Scan for the cell matching the given text and deliver its (X, Y) coordinate at center. 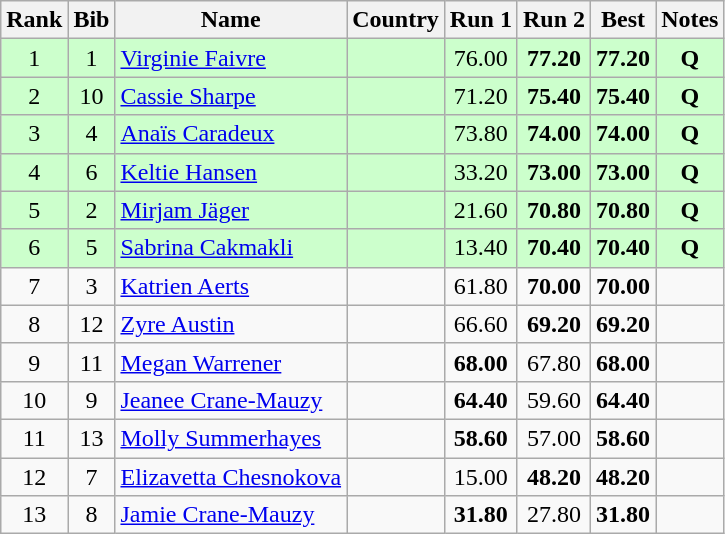
Rank (34, 20)
Cassie Sharpe (231, 96)
Keltie Hansen (231, 172)
73.80 (480, 134)
61.80 (480, 286)
67.80 (554, 362)
15.00 (480, 477)
Virginie Faivre (231, 58)
Molly Summerhayes (231, 438)
Megan Warrener (231, 362)
Zyre Austin (231, 324)
Jeanee Crane-Mauzy (231, 400)
27.80 (554, 515)
Name (231, 20)
66.60 (480, 324)
21.60 (480, 210)
Notes (690, 20)
33.20 (480, 172)
Mirjam Jäger (231, 210)
Elizavetta Chesnokova (231, 477)
Bib (92, 20)
Best (624, 20)
Run 2 (554, 20)
76.00 (480, 58)
13.40 (480, 248)
Run 1 (480, 20)
Jamie Crane-Mauzy (231, 515)
Sabrina Cakmakli (231, 248)
Anaïs Caradeux (231, 134)
59.60 (554, 400)
57.00 (554, 438)
Katrien Aerts (231, 286)
71.20 (480, 96)
Country (396, 20)
